Scan for the cell matching the given text and deliver its [x, y] coordinate at center. 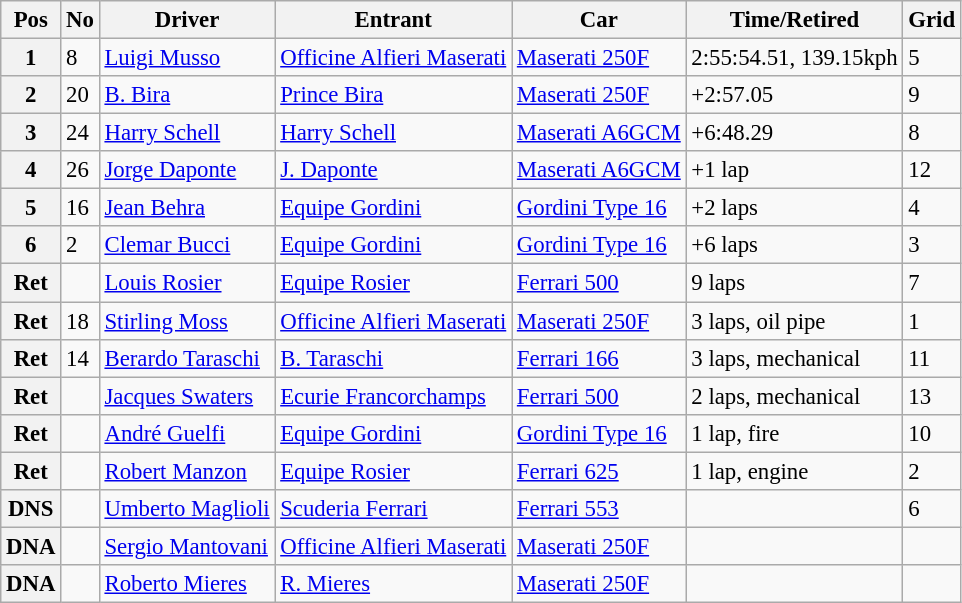
3 laps, mechanical [794, 358]
9 [932, 95]
Pos [31, 20]
+6 laps [794, 245]
Ferrari 553 [599, 509]
20 [80, 95]
Car [599, 20]
1 lap, engine [794, 471]
Prince Bira [394, 95]
Ferrari 166 [599, 358]
Sergio Mantovani [187, 546]
Luigi Musso [187, 58]
Umberto Maglioli [187, 509]
B. Taraschi [394, 358]
24 [80, 133]
11 [932, 358]
14 [80, 358]
No [80, 20]
16 [80, 208]
Stirling Moss [187, 321]
26 [80, 170]
DNS [31, 509]
Louis Rosier [187, 283]
Ferrari 625 [599, 471]
Jean Behra [187, 208]
Clemar Bucci [187, 245]
Jorge Daponte [187, 170]
J. Daponte [394, 170]
+1 lap [794, 170]
10 [932, 433]
1 lap, fire [794, 433]
Driver [187, 20]
3 laps, oil pipe [794, 321]
Ecurie Francorchamps [394, 396]
12 [932, 170]
Roberto Mieres [187, 584]
Grid [932, 20]
2 laps, mechanical [794, 396]
+2:57.05 [794, 95]
+2 laps [794, 208]
Berardo Taraschi [187, 358]
2:55:54.51, 139.15kph [794, 58]
Robert Manzon [187, 471]
+6:48.29 [794, 133]
Time/Retired [794, 20]
B. Bira [187, 95]
13 [932, 396]
Scuderia Ferrari [394, 509]
9 laps [794, 283]
Jacques Swaters [187, 396]
18 [80, 321]
R. Mieres [394, 584]
7 [932, 283]
André Guelfi [187, 433]
Entrant [394, 20]
